Return [x, y] of the center of cell containing provided text 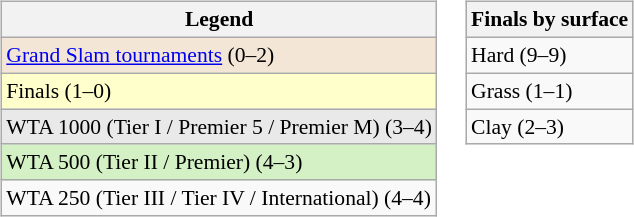
Finals by surface [550, 20]
WTA 500 (Tier II / Premier) (4–3) [219, 162]
Hard (9–9) [550, 55]
WTA 250 (Tier III / Tier IV / International) (4–4) [219, 198]
Grass (1–1) [550, 91]
Grand Slam tournaments (0–2) [219, 55]
Clay (2–3) [550, 127]
Legend [219, 20]
WTA 1000 (Tier I / Premier 5 / Premier M) (3–4) [219, 127]
Finals (1–0) [219, 91]
